Provide the [X, Y] coordinate of the cell's center where the given text is located.  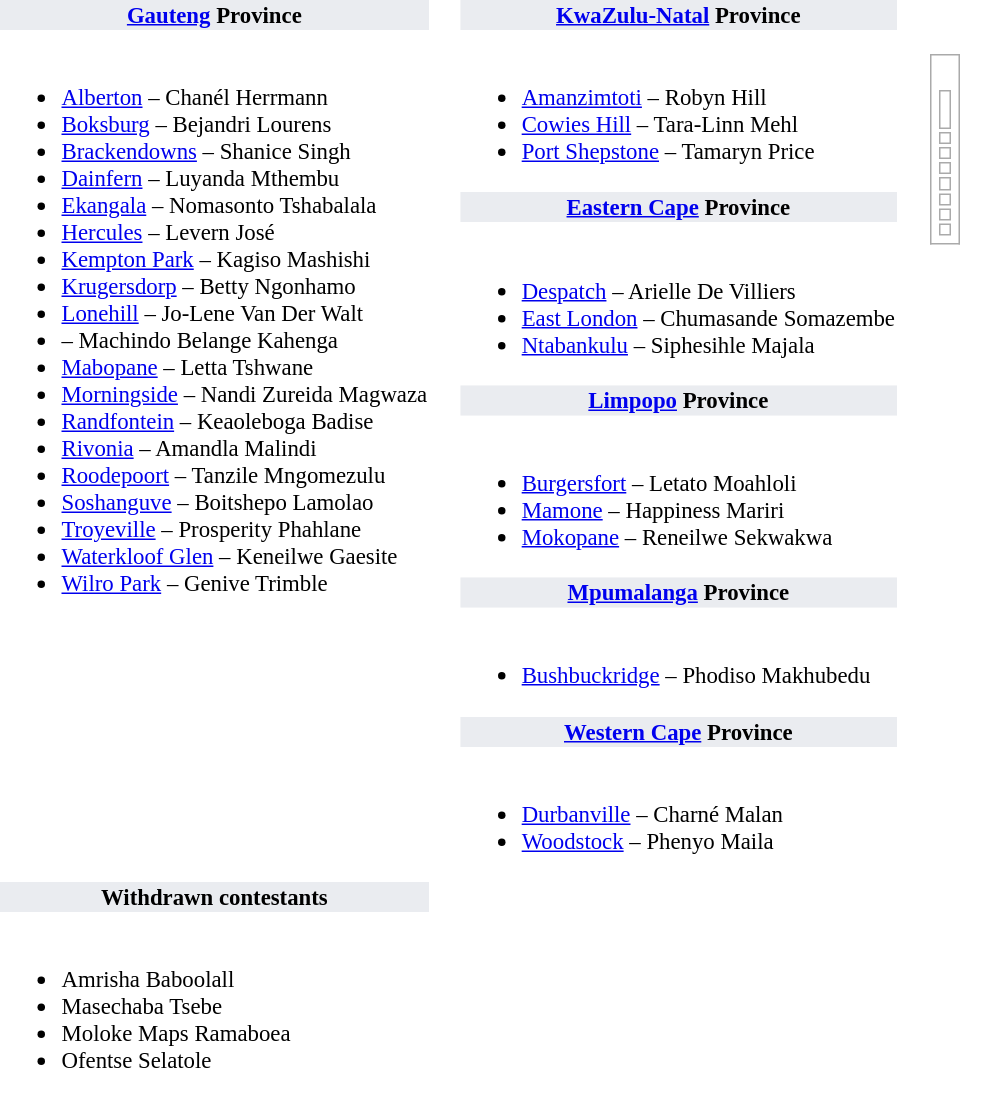
Withdrawn contestants [214, 897]
Bushbuckridge – Phodiso Makhubedu [678, 662]
Durbanville – Charné MalanWoodstock – Phenyo Maila [678, 814]
Eastern Cape Province [678, 208]
KwaZulu-Natal Province [678, 15]
Amanzimtoti – Robyn HillCowies Hill – Tara-Linn MehlPort Shepstone – Tamaryn Price [678, 112]
Gauteng Province [214, 15]
Burgersfort – Letato MoahloliMamone – Happiness MaririMokopane – Reneilwe Sekwakwa [678, 496]
Despatch – Arielle De VilliersEast London – Chumasande SomazembeNtabankulu – Siphesihle Majala [678, 304]
Limpopo Province [678, 400]
Mpumalanga Province [678, 593]
Western Cape Province [678, 731]
